Pinpoint the cell where the given text exists, returning its (x, y) midpoint coordinate. 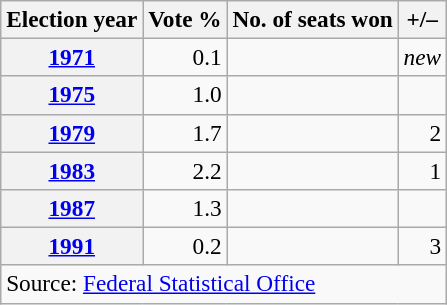
1979 (72, 133)
1983 (72, 170)
No. of seats won (312, 19)
1975 (72, 95)
1 (422, 170)
2.2 (185, 170)
1987 (72, 208)
2 (422, 133)
1.3 (185, 208)
new (422, 57)
1971 (72, 57)
Election year (72, 19)
Vote % (185, 19)
0.1 (185, 57)
1991 (72, 246)
3 (422, 246)
1.7 (185, 133)
+/– (422, 19)
0.2 (185, 246)
1.0 (185, 95)
Source: Federal Statistical Office (224, 284)
